Scan for the cell matching the given text and deliver its (x, y) coordinate at center. 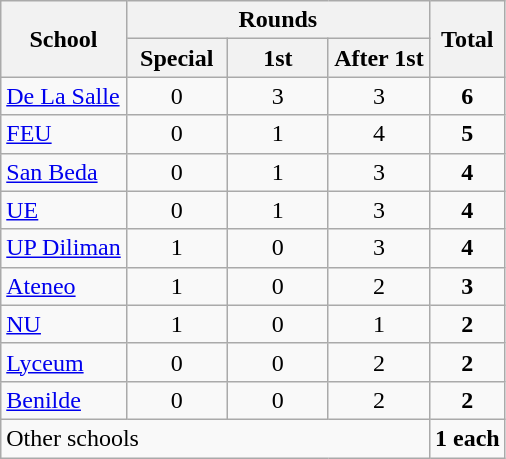
Special (176, 58)
UP Diliman (64, 248)
5 (467, 134)
Lyceum (64, 362)
De La Salle (64, 96)
UE (64, 210)
FEU (64, 134)
1st (278, 58)
NU (64, 324)
San Beda (64, 172)
6 (467, 96)
Total (467, 39)
After 1st (378, 58)
Benilde (64, 400)
Ateneo (64, 286)
1 each (467, 438)
Rounds (278, 20)
Other schools (216, 438)
School (64, 39)
